Extract the (x, y) coordinate from the center of the cell holding the provided text.  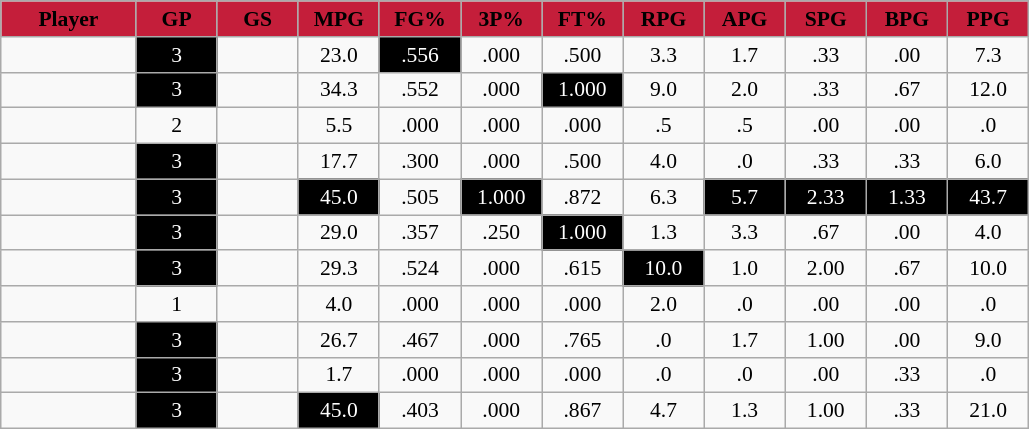
.300 (420, 162)
26.7 (338, 340)
Player (68, 19)
.556 (420, 55)
43.7 (988, 197)
2.00 (826, 269)
RPG (664, 19)
FG% (420, 19)
.250 (502, 233)
6.0 (988, 162)
.505 (420, 197)
1.0 (744, 269)
.765 (582, 340)
.552 (420, 90)
FT% (582, 19)
.867 (582, 411)
APG (744, 19)
PPG (988, 19)
34.3 (338, 90)
12.0 (988, 90)
.357 (420, 233)
1.33 (906, 197)
BPG (906, 19)
29.3 (338, 269)
GP (176, 19)
7.3 (988, 55)
.467 (420, 340)
29.0 (338, 233)
3P% (502, 19)
17.7 (338, 162)
SPG (826, 19)
5.5 (338, 126)
MPG (338, 19)
21.0 (988, 411)
.615 (582, 269)
4.7 (664, 411)
6.3 (664, 197)
.524 (420, 269)
1 (176, 304)
2 (176, 126)
5.7 (744, 197)
.872 (582, 197)
GS (258, 19)
.403 (420, 411)
2.33 (826, 197)
23.0 (338, 55)
